Determine the (x, y) coordinate at the center of the cell enclosing the given text.  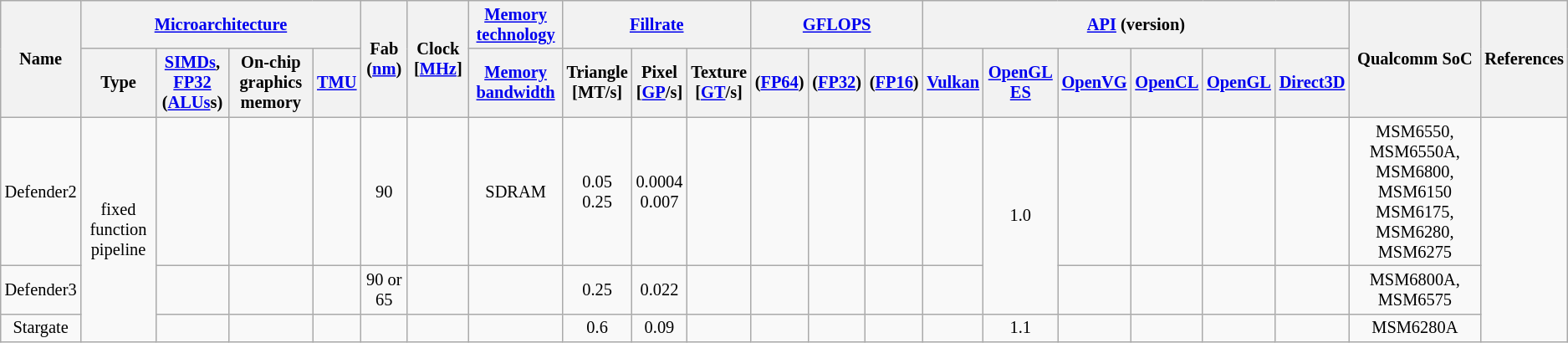
0.00040.007 (660, 192)
Texture[GT/s] (718, 83)
Defender3 (41, 289)
1.1 (1020, 328)
OpenGL ES (1020, 83)
Type (118, 83)
References (1524, 59)
MSM6550, MSM6550A,MSM6800, MSM6150 MSM6175, MSM6280, MSM6275 (1415, 192)
0.050.25 (597, 192)
Fab (nm) (384, 59)
Clock [MHz] (438, 59)
SDRAM (515, 192)
API (version) (1136, 24)
OpenVG (1095, 83)
1.0 (1020, 216)
Triangle[MT/s] (597, 83)
Vulkan (953, 83)
MSM6800A, MSM6575 (1415, 289)
90 (384, 192)
0.09 (660, 328)
Name (41, 59)
OpenCL (1167, 83)
MSM6280A (1415, 328)
GFLOPS (837, 24)
0.25 (597, 289)
Qualcomm SoC (1415, 59)
(FP16) (895, 83)
(FP64) (779, 83)
90 or 65 (384, 289)
Microarchitecture (221, 24)
OpenGL (1239, 83)
Direct3D (1313, 83)
TMU (336, 83)
Defender2 (41, 192)
Memory technology (515, 24)
0.022 (660, 289)
On-chip graphics memory (271, 83)
(FP32) (836, 83)
SIMDs, FP32(ALUss) (192, 83)
Stargate (41, 328)
Pixel[GP/s] (660, 83)
Fillrate (657, 24)
0.6 (597, 328)
fixed function pipeline (118, 229)
Memory bandwidth (515, 83)
